For the text-containing cell, return its midpoint in [X, Y] coordinate format. 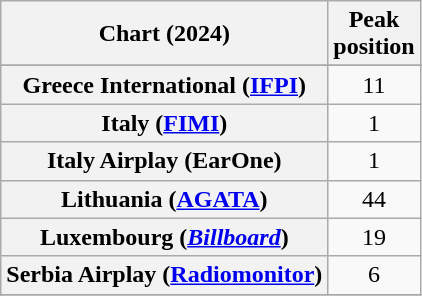
19 [374, 237]
6 [374, 275]
11 [374, 85]
Italy Airplay (EarOne) [164, 161]
Luxembourg (Billboard) [164, 237]
Greece International (IFPI) [164, 85]
Chart (2024) [164, 34]
Peakposition [374, 34]
Serbia Airplay (Radiomonitor) [164, 275]
44 [374, 199]
Lithuania (AGATA) [164, 199]
Italy (FIMI) [164, 123]
